Locate the cell with the specified text and output its [x, y] center coordinate. 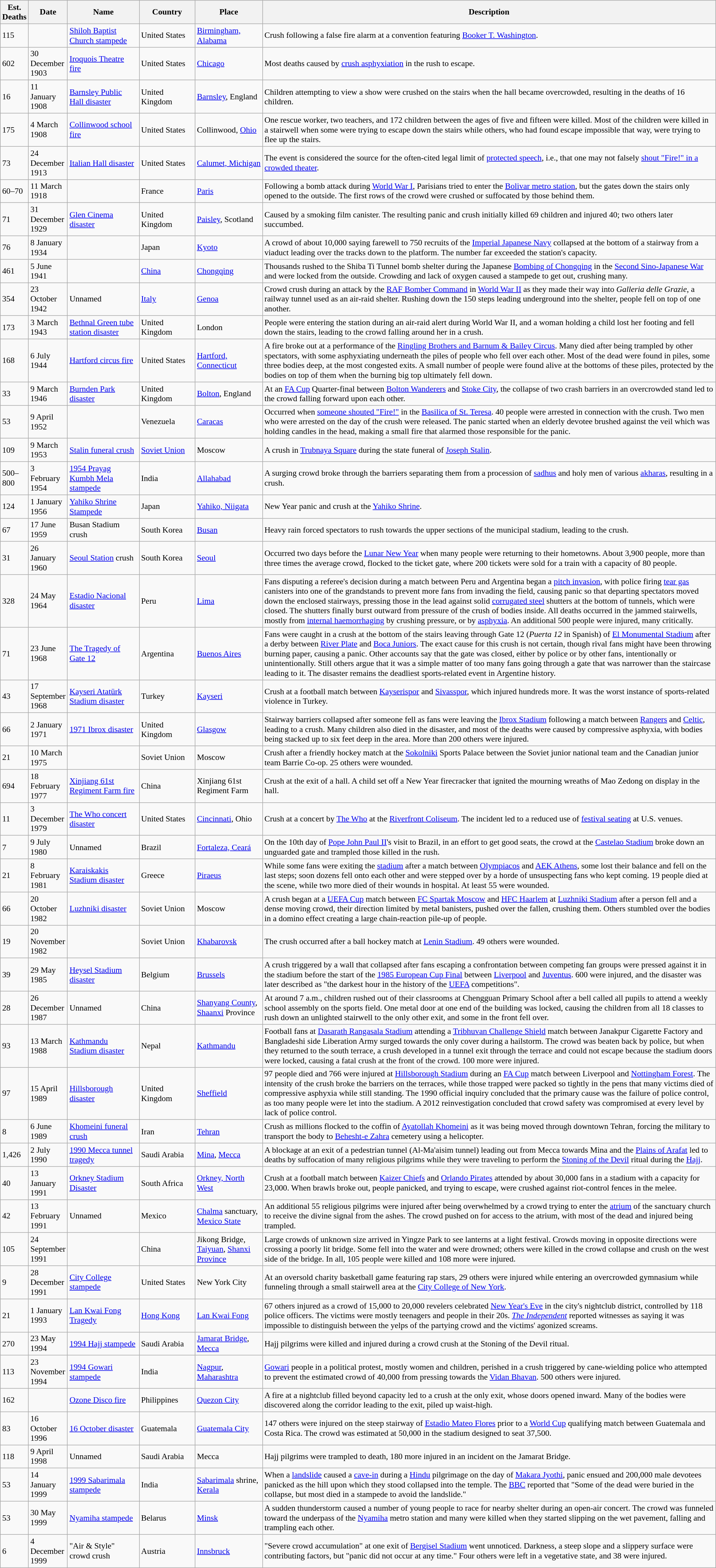
7 [15, 847]
1954 Prayag Kumbh Mela stampede [103, 478]
20 November 1982 [48, 941]
16 October 1996 [48, 1428]
175 [15, 130]
26 December 1987 [48, 1008]
Glen Cinema disaster [103, 219]
Guatemala [167, 1428]
Stalin funeral crush [103, 450]
Kathmandu [229, 1046]
67 [15, 530]
1 January 1956 [48, 507]
Birmingham, Alabama [229, 35]
Caused by a smoking film canister. The resulting panic and crush initially killed 69 children and injured 40; two others later succumbed. [489, 219]
24 December 1913 [48, 163]
Venezuela [167, 422]
23 June 1968 [48, 654]
Iroquois Theatre fire [103, 63]
9 April 1998 [48, 1456]
23 October 1942 [48, 300]
8 February 1981 [48, 876]
1,426 [15, 1155]
Chongqing [229, 271]
Hajj pilgrims were trampled to death, 180 more injured in an incident on the Jamarat Bridge. [489, 1456]
Crush at the exit of a hall. A child set off a New Year firecracker that ignited the mourning wreaths of Mao Zedong on display in the hall. [489, 786]
Hillsborough disaster [103, 1093]
115 [15, 35]
Greece [167, 876]
113 [15, 1372]
Seoul Station crush [103, 559]
Austria [167, 1551]
Peru [167, 601]
9 March 1953 [48, 450]
Crush following a false fire alarm at a convention featuring Booker T. Washington. [489, 35]
16 October disaster [103, 1428]
Brussels [229, 975]
Karaiskakis Stadium disaster [103, 876]
Guatemala City [229, 1428]
83 [15, 1428]
6 June 1989 [48, 1132]
Orkney, North West [229, 1183]
Khomeini funeral crush [103, 1132]
93 [15, 1046]
Kyoto [229, 248]
105 [15, 1249]
173 [15, 328]
Iran [167, 1132]
Collinwood school fire [103, 130]
Fortaleza, Ceará [229, 847]
16 [15, 97]
Lan Kwai Fong Tragedy [103, 1316]
42 [15, 1216]
9 [15, 1282]
Shanyang County, Shaanxi Province [229, 1008]
Ozone Disco fire [103, 1400]
24 September 1991 [48, 1249]
Chicago [229, 63]
The crush occurred after a ball hockey match at Lenin Stadium. 49 others were wounded. [489, 941]
29 May 1985 [48, 975]
11 January 1908 [48, 97]
Collinwood, Ohio [229, 130]
South Africa [167, 1183]
Chalma sanctuary, Mexico State [229, 1216]
Piraeus [229, 876]
Mina, Mecca [229, 1155]
Minsk [229, 1518]
5 June 1941 [48, 271]
28 [15, 1008]
461 [15, 271]
23 November 1994 [48, 1372]
Orkney Stadium Disaster [103, 1183]
43 [15, 696]
500–800 [15, 478]
Calumet, Michigan [229, 163]
60–70 [15, 191]
23 May 1994 [48, 1343]
328 [15, 601]
17 June 1959 [48, 530]
1971 Ibrox disaster [103, 730]
Hartford, Connecticut [229, 361]
Yahiko Shrine Stampede [103, 507]
Belgium [167, 975]
A crush in Trubnaya Square during the state funeral of Joseph Stalin. [489, 450]
Seoul [229, 559]
Est. Deaths [15, 12]
1990 Mecca tunnel tragedy [103, 1155]
Barnsley Public Hall disaster [103, 97]
Heysel Stadium disaster [103, 975]
30 May 1999 [48, 1518]
Luzhniki disaster [103, 909]
Kayseri [229, 696]
Busan Stadium crush [103, 530]
Xinjiang 61st Regiment Farm [229, 786]
Most deaths caused by crush asphyxiation in the rush to escape. [489, 63]
97 [15, 1093]
3 March 1943 [48, 328]
9 March 1946 [48, 394]
270 [15, 1343]
40 [15, 1183]
Description [489, 12]
3 December 1979 [48, 819]
Xinjiang 61st Regiment Farm fire [103, 786]
Nepal [167, 1046]
602 [15, 63]
Yahiko, Niigata [229, 507]
1 January 1993 [48, 1316]
Caracas [229, 422]
France [167, 191]
Hartford circus fire [103, 361]
26 January 1960 [48, 559]
Allahabad [229, 478]
1999 Sabarimala stampede [103, 1485]
10 March 1975 [48, 758]
Estadio Nacional disaster [103, 601]
Heavy rain forced spectators to rush towards the upper sections of the municipal stadium, leading to the crush. [489, 530]
London [229, 328]
Mecca [229, 1456]
The Who concert disaster [103, 819]
Quezon City [229, 1400]
30 December 1903 [48, 63]
13 February 1991 [48, 1216]
Bethnal Green tube station disaster [103, 328]
Philippines [167, 1400]
Bolton, England [229, 394]
Brazil [167, 847]
Kayseri Atatürk Stadium disaster [103, 696]
Mexico [167, 1216]
168 [15, 361]
33 [15, 394]
9 April 1952 [48, 422]
24 May 1964 [48, 601]
8 [15, 1132]
Paris [229, 191]
Paisley, Scotland [229, 219]
Name [103, 12]
124 [15, 507]
2 January 1971 [48, 730]
Tehran [229, 1132]
Date [48, 12]
Kathmandu Stadium disaster [103, 1046]
Buenos Aires [229, 654]
"Air & Style" crowd crush [103, 1551]
Sabarimala shrine, Kerala [229, 1485]
Italy [167, 300]
6 July 1944 [48, 361]
76 [15, 248]
3 February 1954 [48, 478]
Burnden Park disaster [103, 394]
Nyamiha stampede [103, 1518]
Place [229, 12]
13 March 1988 [48, 1046]
354 [15, 300]
Country [167, 12]
162 [15, 1400]
18 February 1977 [48, 786]
New York City [229, 1282]
Nagpur, Maharashtra [229, 1372]
Argentina [167, 654]
73 [15, 163]
Italian Hall disaster [103, 163]
Genoa [229, 300]
2 July 1990 [48, 1155]
New Year panic and crush at the Yahiko Shrine. [489, 507]
Lima [229, 601]
Jamarat Bridge, Mecca [229, 1343]
6 [15, 1551]
Crush at a concert by The Who at the Riverfront Coliseum. The incident led to a reduced use of festival seating at U.S. venues. [489, 819]
20 October 1982 [48, 909]
14 January 1999 [48, 1485]
Innsbruck [229, 1551]
Belarus [167, 1518]
28 December 1991 [48, 1282]
Cincinnati, Ohio [229, 819]
31 [15, 559]
4 March 1908 [48, 130]
1994 Hajj stampede [103, 1343]
694 [15, 786]
Lan Kwai Fong [229, 1316]
17 September 1968 [48, 696]
Jikong Bridge, Taiyuan, Shanxi Province [229, 1249]
15 April 1989 [48, 1093]
13 January 1991 [48, 1183]
City College stampede [103, 1282]
39 [15, 975]
118 [15, 1456]
109 [15, 450]
Hong Kong [167, 1316]
31 December 1929 [48, 219]
11 [15, 819]
Khabarovsk [229, 941]
11 March 1918 [48, 191]
Barnsley, England [229, 97]
Glasgow [229, 730]
Busan [229, 530]
19 [15, 941]
9 July 1980 [48, 847]
Children attempting to view a show were crushed on the stairs when the hall became overcrowded, resulting in the deaths of 16 children. [489, 97]
Sheffield [229, 1093]
Shiloh Baptist Church stampede [103, 35]
Turkey [167, 696]
A surging crowd broke through the barriers separating them from a procession of sadhus and holy men of various akharas, resulting in a crush. [489, 478]
1994 Gowari stampede [103, 1372]
4 December 1999 [48, 1551]
8 January 1934 [48, 248]
Hajj pilgrims were killed and injured during a crowd crush at the Stoning of the Devil ritual. [489, 1343]
The Tragedy of Gate 12 [103, 654]
